Detect which cell encompasses the target text, then output its (x, y) center coordinate. 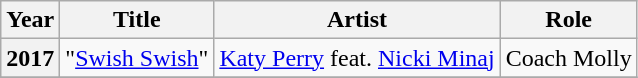
"Swish Swish" (137, 58)
Artist (357, 20)
2017 (30, 58)
Year (30, 20)
Title (137, 20)
Katy Perry feat. Nicki Minaj (357, 58)
Role (568, 20)
Coach Molly (568, 58)
